Provide the [X, Y] coordinate of the cell's center where the given text is located.  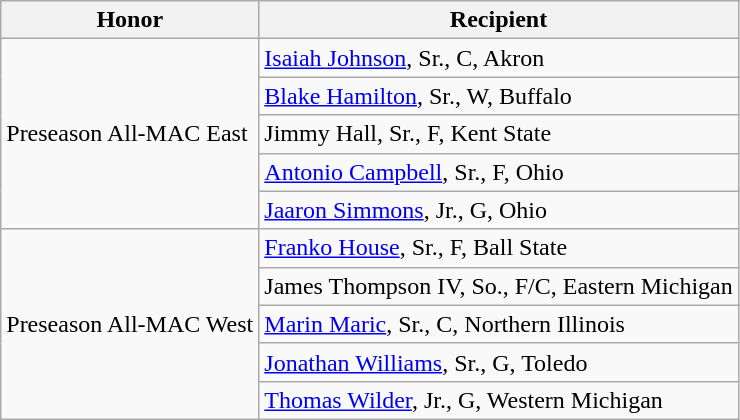
Recipient [499, 20]
Preseason All-MAC West [130, 324]
Jaaron Simmons, Jr., G, Ohio [499, 210]
Franko House, Sr., F, Ball State [499, 248]
Jonathan Williams, Sr., G, Toledo [499, 362]
James Thompson IV, So., F/C, Eastern Michigan [499, 286]
Antonio Campbell, Sr., F, Ohio [499, 172]
Isaiah Johnson, Sr., C, Akron [499, 58]
Marin Maric, Sr., C, Northern Illinois [499, 324]
Jimmy Hall, Sr., F, Kent State [499, 134]
Preseason All-MAC East [130, 134]
Blake Hamilton, Sr., W, Buffalo [499, 96]
Thomas Wilder, Jr., G, Western Michigan [499, 400]
Honor [130, 20]
